Identify which cell holds the provided text, then report its (X, Y) central coordinate. 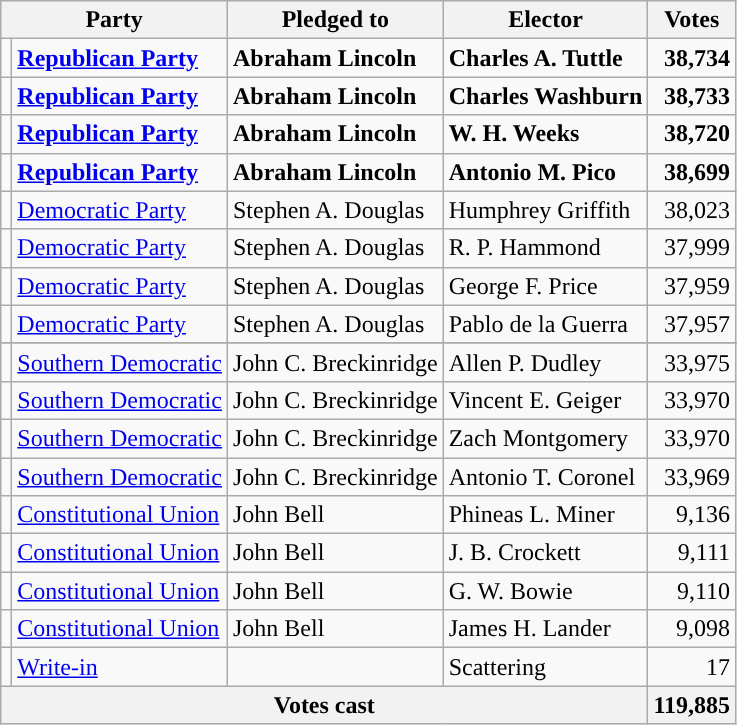
Charles A. Tuttle (546, 58)
38,734 (692, 58)
Antonio T. Coronel (546, 477)
Votes cast (324, 705)
James H. Lander (546, 629)
Vincent E. Geiger (546, 400)
George F. Price (546, 286)
Scattering (546, 667)
Charles Washburn (546, 96)
Phineas L. Miner (546, 515)
38,720 (692, 134)
38,733 (692, 96)
Votes (692, 20)
9,111 (692, 553)
Antonio M. Pico (546, 172)
37,959 (692, 286)
Party (114, 20)
R. P. Hammond (546, 248)
J. B. Crockett (546, 553)
37,957 (692, 324)
37,999 (692, 248)
119,885 (692, 705)
9,110 (692, 591)
Write-in (120, 667)
33,969 (692, 477)
9,098 (692, 629)
38,699 (692, 172)
Elector (546, 20)
Allen P. Dudley (546, 362)
33,975 (692, 362)
Pledged to (335, 20)
9,136 (692, 515)
W. H. Weeks (546, 134)
Humphrey Griffith (546, 210)
17 (692, 667)
Zach Montgomery (546, 438)
Pablo de la Guerra (546, 324)
38,023 (692, 210)
G. W. Bowie (546, 591)
